Return (x, y) of the center of cell containing provided text 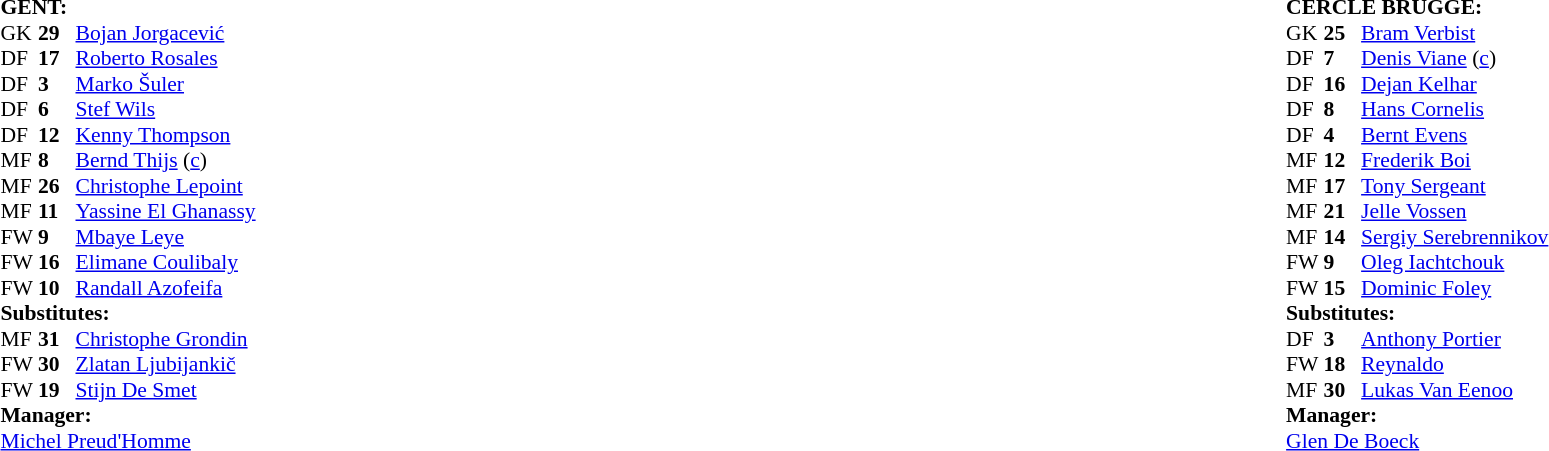
15 (1343, 288)
Anthony Portier (1454, 339)
Christophe Grondin (166, 339)
Christophe Lepoint (166, 186)
19 (57, 390)
Stijn De Smet (166, 390)
10 (57, 288)
Reynaldo (1454, 365)
Denis Viane (c) (1454, 59)
Randall Azofeifa (166, 288)
Elimane Coulibaly (166, 263)
Mbaye Leye (166, 237)
Oleg Iachtchouk (1454, 263)
Dejan Kelhar (1454, 84)
Bernd Thijs (c) (166, 161)
18 (1343, 365)
Bernt Evens (1454, 135)
Hans Cornelis (1454, 109)
Lukas Van Eenoo (1454, 390)
25 (1343, 33)
Bram Verbist (1454, 33)
Frederik Boi (1454, 161)
Roberto Rosales (166, 59)
Dominic Foley (1454, 288)
Sergiy Serebrennikov (1454, 237)
29 (57, 33)
Stef Wils (166, 109)
4 (1343, 135)
6 (57, 109)
14 (1343, 237)
Kenny Thompson (166, 135)
21 (1343, 211)
Zlatan Ljubijankič (166, 365)
Yassine El Ghanassy (166, 211)
Tony Sergeant (1454, 186)
Bojan Jorgacević (166, 33)
26 (57, 186)
31 (57, 339)
7 (1343, 59)
11 (57, 211)
Marko Šuler (166, 84)
Jelle Vossen (1454, 211)
